Search for the cell housing the specified text and yield its (X, Y) center coordinate. 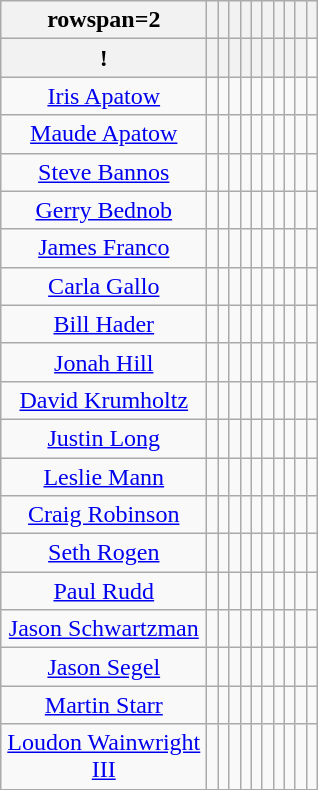
Jonah Hill (104, 362)
David Krumholtz (104, 400)
Martin Starr (104, 705)
rowspan=2 (104, 20)
Leslie Mann (104, 477)
Jason Schwartzman (104, 629)
James Franco (104, 248)
Seth Rogen (104, 553)
Justin Long (104, 438)
Maude Apatow (104, 134)
Loudon Wainwright III (104, 756)
Carla Gallo (104, 286)
Iris Apatow (104, 96)
! (104, 58)
Bill Hader (104, 324)
Steve Bannos (104, 172)
Paul Rudd (104, 591)
Jason Segel (104, 667)
Craig Robinson (104, 515)
Gerry Bednob (104, 210)
